Determine the (x, y) coordinate at the center of the cell enclosing the given text.  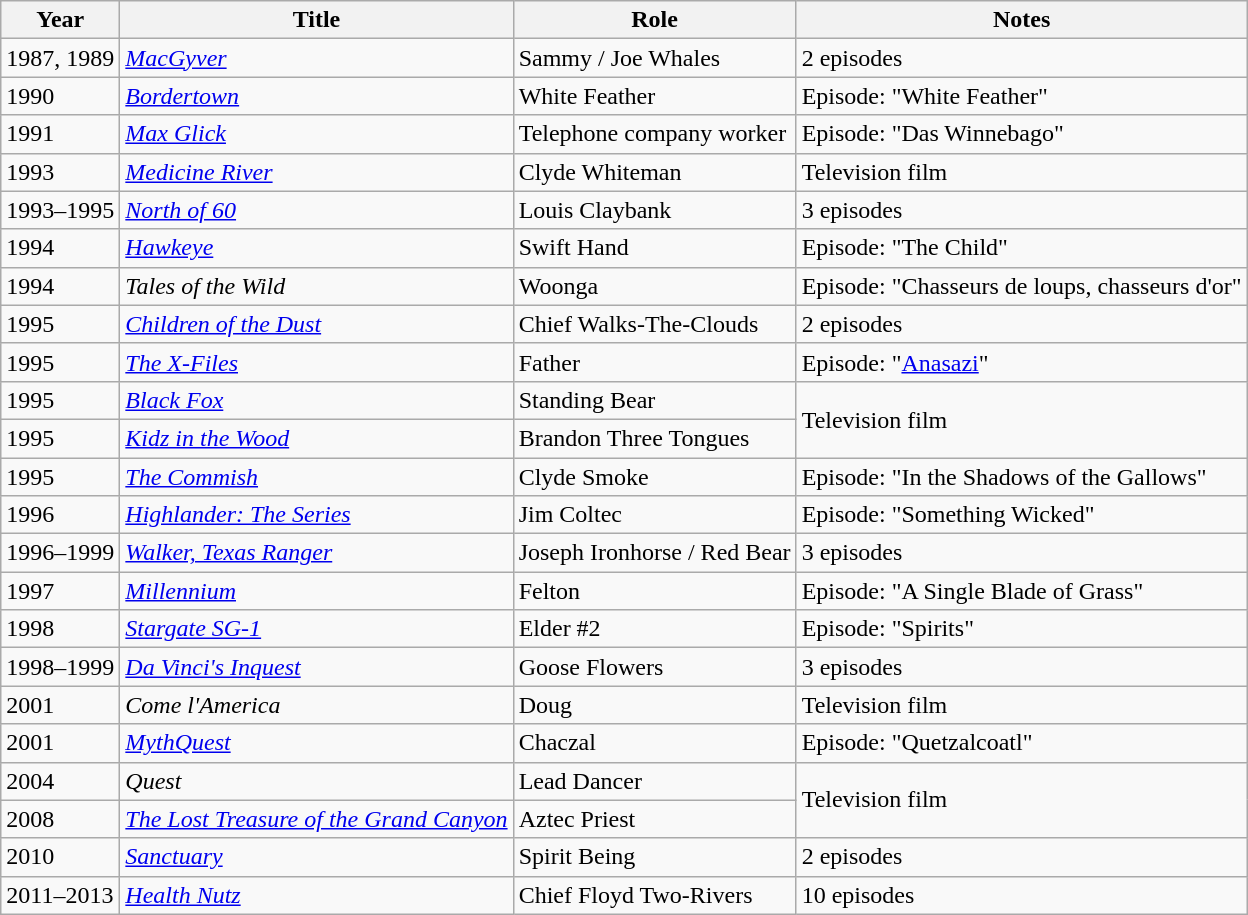
2004 (60, 781)
1993–1995 (60, 210)
Standing Bear (654, 400)
MythQuest (316, 743)
Stargate SG-1 (316, 629)
Spirit Being (654, 857)
Sanctuary (316, 857)
2011–2013 (60, 895)
White Feather (654, 96)
Father (654, 362)
The Lost Treasure of the Grand Canyon (316, 819)
1996 (60, 515)
2008 (60, 819)
1997 (60, 591)
1993 (60, 172)
Clyde Whiteman (654, 172)
Children of the Dust (316, 324)
Swift Hand (654, 248)
Hawkeye (316, 248)
1998 (60, 629)
1991 (60, 134)
Kidz in the Wood (316, 438)
Sammy / Joe Whales (654, 58)
Episode: "In the Shadows of the Gallows" (1022, 477)
Episode: "White Feather" (1022, 96)
Episode: "Chasseurs de loups, chasseurs d'or" (1022, 286)
1987, 1989 (60, 58)
Elder #2 (654, 629)
Episode: "Spirits" (1022, 629)
Max Glick (316, 134)
Aztec Priest (654, 819)
Felton (654, 591)
10 episodes (1022, 895)
Tales of the Wild (316, 286)
Clyde Smoke (654, 477)
MacGyver (316, 58)
Joseph Ironhorse / Red Bear (654, 553)
Telephone company worker (654, 134)
Highlander: The Series (316, 515)
Bordertown (316, 96)
The X-Files (316, 362)
1998–1999 (60, 667)
Episode: "Das Winnebago" (1022, 134)
Louis Claybank (654, 210)
Black Fox (316, 400)
Woonga (654, 286)
Medicine River (316, 172)
Millennium (316, 591)
Episode: "Quetzalcoatl" (1022, 743)
1990 (60, 96)
2010 (60, 857)
Walker, Texas Ranger (316, 553)
Health Nutz (316, 895)
Role (654, 20)
North of 60 (316, 210)
Chief Floyd Two-Rivers (654, 895)
Episode: "Something Wicked" (1022, 515)
Come l'America (316, 705)
Year (60, 20)
Episode: "A Single Blade of Grass" (1022, 591)
Goose Flowers (654, 667)
Notes (1022, 20)
Brandon Three Tongues (654, 438)
Quest (316, 781)
Episode: "The Child" (1022, 248)
Da Vinci's Inquest (316, 667)
Doug (654, 705)
Chief Walks-The-Clouds (654, 324)
Episode: "Anasazi" (1022, 362)
Jim Coltec (654, 515)
The Commish (316, 477)
Chaczal (654, 743)
1996–1999 (60, 553)
Lead Dancer (654, 781)
Title (316, 20)
